Return the [x, y] coordinate for the center point of the cell that contains the specified text.  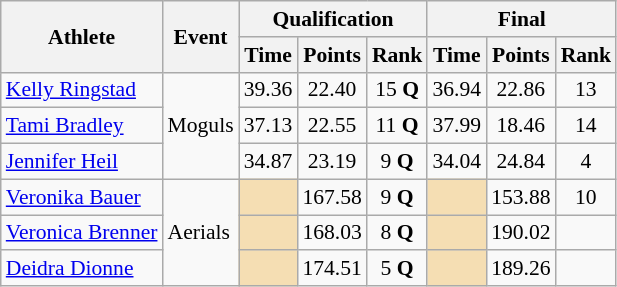
Veronica Brenner [82, 233]
10 [586, 197]
22.55 [332, 126]
Aerials [201, 232]
11 Q [398, 126]
24.84 [520, 162]
190.02 [520, 233]
Athlete [82, 36]
189.26 [520, 269]
Qualification [334, 19]
14 [586, 126]
Deidra Dionne [82, 269]
15 Q [398, 90]
Moguls [201, 126]
Final [522, 19]
Tami Bradley [82, 126]
34.04 [456, 162]
22.40 [332, 90]
174.51 [332, 269]
13 [586, 90]
167.58 [332, 197]
4 [586, 162]
Veronika Bauer [82, 197]
23.19 [332, 162]
22.86 [520, 90]
Kelly Ringstad [82, 90]
Event [201, 36]
36.94 [456, 90]
5 Q [398, 269]
Jennifer Heil [82, 162]
39.36 [268, 90]
37.99 [456, 126]
8 Q [398, 233]
37.13 [268, 126]
34.87 [268, 162]
153.88 [520, 197]
18.46 [520, 126]
168.03 [332, 233]
